Detect which cell encompasses the target text, then output its [X, Y] center coordinate. 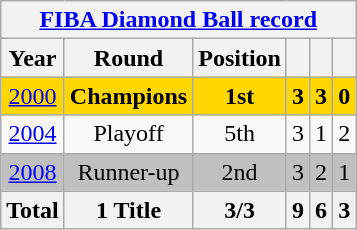
2nd [240, 172]
2008 [33, 172]
0 [344, 96]
2004 [33, 134]
5th [240, 134]
Total [33, 210]
1 Title [128, 210]
FIBA Diamond Ball record [178, 20]
Playoff [128, 134]
Year [33, 58]
Round [128, 58]
3/3 [240, 210]
Runner-up [128, 172]
Champions [128, 96]
1st [240, 96]
2000 [33, 96]
9 [298, 210]
Position [240, 58]
6 [322, 210]
